From the cell containing the given text, extract its center point as (x, y) coordinate. 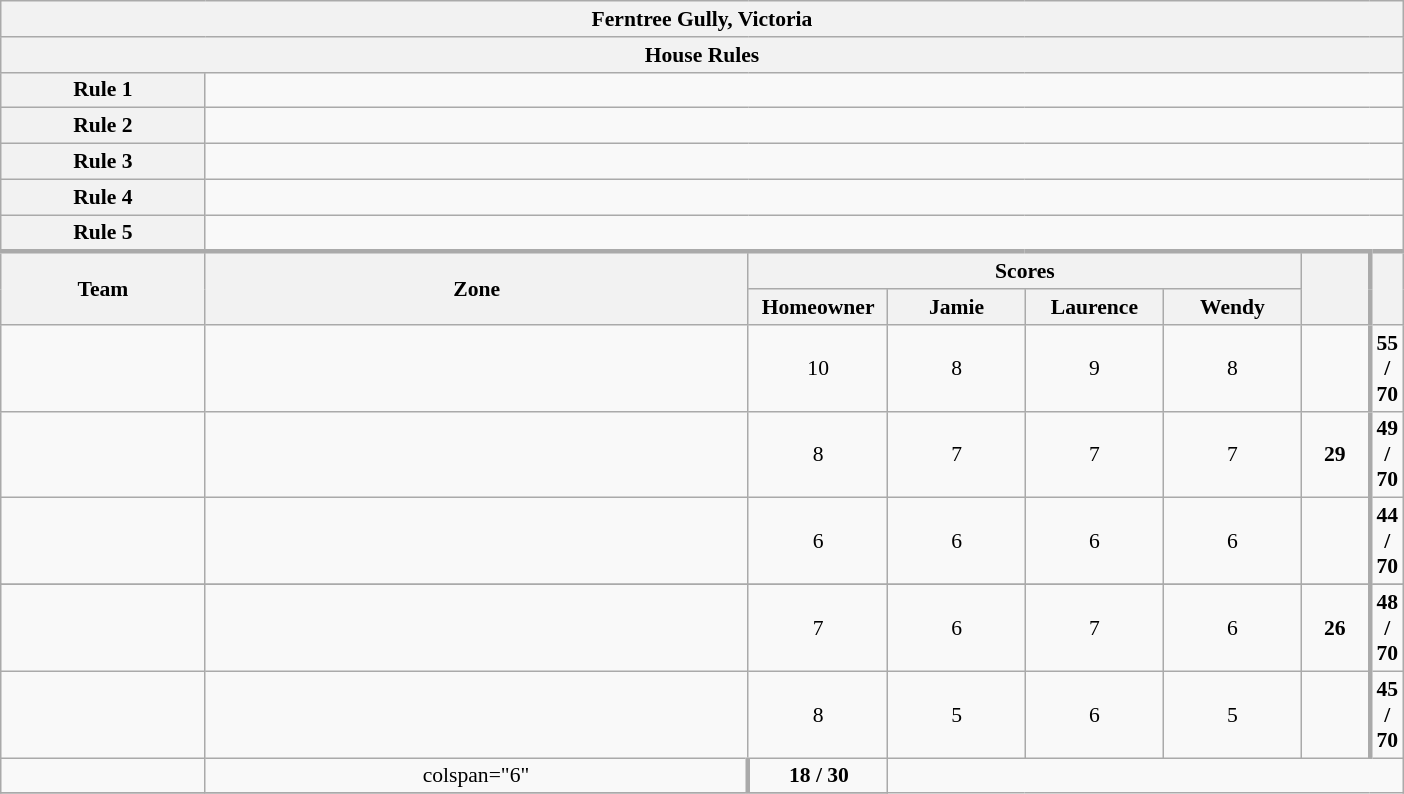
Rule 5 (103, 234)
29 (1336, 454)
9 (1094, 368)
44 / 70 (1386, 542)
Rule 4 (103, 197)
Scores (1024, 270)
Laurence (1094, 307)
colspan="6" (476, 776)
Rule 1 (103, 90)
Homeowner (818, 307)
Jamie (956, 307)
Team (103, 288)
Rule 3 (103, 162)
48 / 70 (1386, 628)
18 / 30 (818, 776)
Ferntree Gully, Victoria (702, 19)
Zone (476, 288)
Wendy (1233, 307)
10 (818, 368)
49 / 70 (1386, 454)
Rule 2 (103, 126)
House Rules (702, 55)
55 / 70 (1386, 368)
45 / 70 (1386, 714)
26 (1336, 628)
